Detect which cell encompasses the target text, then output its (x, y) center coordinate. 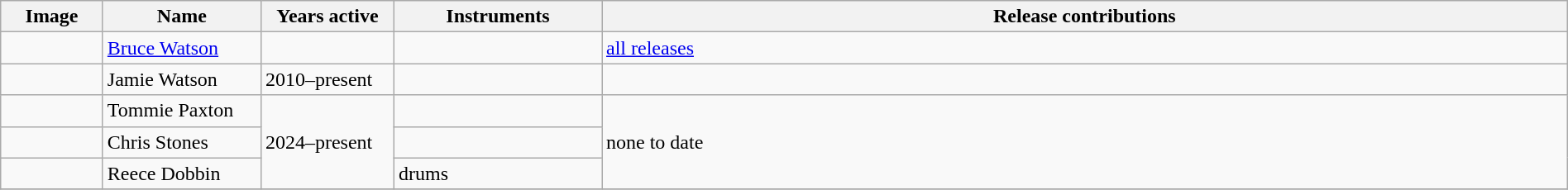
Chris Stones (182, 142)
drums (498, 173)
Instruments (498, 17)
Tommie Paxton (182, 111)
none to date (1085, 142)
Name (182, 17)
Jamie Watson (182, 79)
Release contributions (1085, 17)
Reece Dobbin (182, 173)
Years active (327, 17)
2024–present (327, 142)
Bruce Watson (182, 48)
2010–present (327, 79)
Image (52, 17)
all releases (1085, 48)
